Determine the (x, y) coordinate at the center of the cell enclosing the given text.  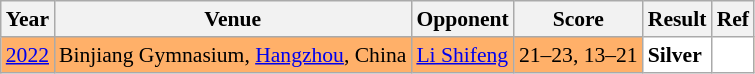
Result (678, 19)
Score (578, 19)
Li Shifeng (462, 55)
21–23, 13–21 (578, 55)
2022 (28, 55)
Silver (678, 55)
Ref (733, 19)
Year (28, 19)
Venue (232, 19)
Opponent (462, 19)
Binjiang Gymnasium, Hangzhou, China (232, 55)
